Identify which cell holds the provided text, then report its (x, y) central coordinate. 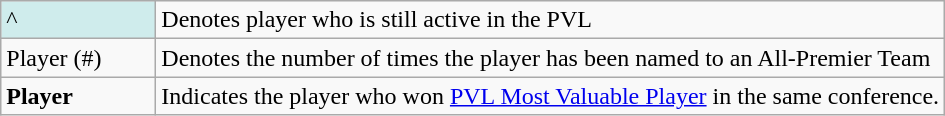
Denotes player who is still active in the PVL (550, 20)
^ (78, 20)
Player (#) (78, 58)
Player (78, 96)
Denotes the number of times the player has been named to an All-Premier Team (550, 58)
Indicates the player who won PVL Most Valuable Player in the same conference. (550, 96)
